Return (X, Y) of the center of cell containing provided text 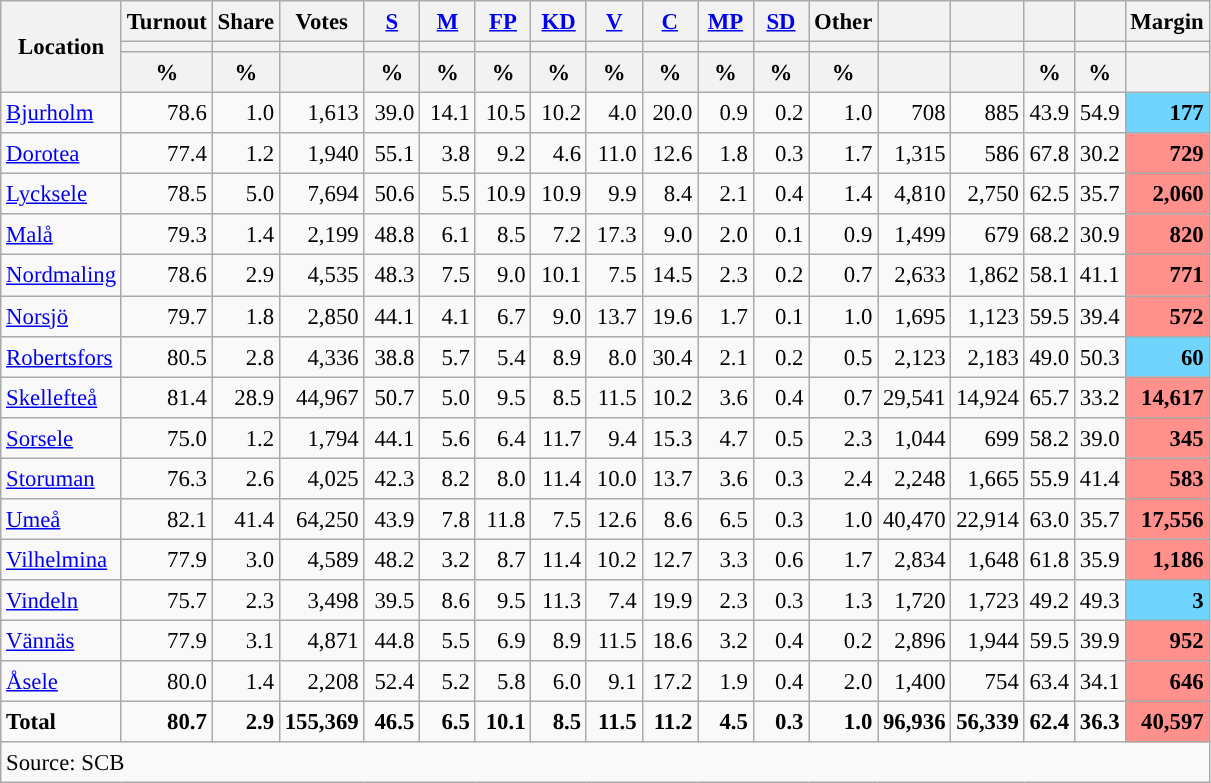
754 (988, 682)
Norsjö (62, 316)
6.4 (503, 438)
63.0 (1049, 520)
65.7 (1049, 398)
177 (1167, 114)
63.4 (1049, 682)
2.8 (246, 356)
699 (988, 438)
M (448, 22)
2,199 (322, 234)
80.7 (166, 722)
572 (1167, 316)
6.7 (503, 316)
6.1 (448, 234)
46.5 (392, 722)
15.3 (670, 438)
2,834 (914, 560)
7,694 (322, 194)
60 (1167, 356)
44,967 (322, 398)
64,250 (322, 520)
2,248 (914, 478)
1,862 (988, 276)
77.4 (166, 154)
Robertsfors (62, 356)
29,541 (914, 398)
Other (844, 22)
Votes (322, 22)
11.0 (614, 154)
58.2 (1049, 438)
1,315 (914, 154)
1.3 (844, 600)
1,940 (322, 154)
14,617 (1167, 398)
679 (988, 234)
4.7 (726, 438)
30.4 (670, 356)
20.0 (670, 114)
8.4 (670, 194)
9.4 (614, 438)
12.7 (670, 560)
Sorsele (62, 438)
14.5 (670, 276)
3 (1167, 600)
1,499 (914, 234)
Storuman (62, 478)
42.3 (392, 478)
54.9 (1100, 114)
17.2 (670, 682)
2.6 (246, 478)
48.2 (392, 560)
Lycksele (62, 194)
9.9 (614, 194)
2,896 (914, 640)
0.6 (781, 560)
11.7 (559, 438)
55.9 (1049, 478)
55.1 (392, 154)
1,400 (914, 682)
2,060 (1167, 194)
Malå (62, 234)
19.9 (670, 600)
SD (781, 22)
80.5 (166, 356)
58.1 (1049, 276)
1,186 (1167, 560)
50.7 (392, 398)
Skellefteå (62, 398)
1,613 (322, 114)
1,944 (988, 640)
4.5 (726, 722)
75.0 (166, 438)
35.9 (1100, 560)
S (392, 22)
50.3 (1100, 356)
36.3 (1100, 722)
Nordmaling (62, 276)
Vännäs (62, 640)
C (670, 22)
771 (1167, 276)
708 (914, 114)
2,750 (988, 194)
FP (503, 22)
2,208 (322, 682)
4.6 (559, 154)
4,025 (322, 478)
38.8 (392, 356)
2,183 (988, 356)
Åsele (62, 682)
5.4 (503, 356)
3.1 (246, 640)
17,556 (1167, 520)
76.3 (166, 478)
3.0 (246, 560)
Turnout (166, 22)
30.2 (1100, 154)
39.4 (1100, 316)
646 (1167, 682)
96,936 (914, 722)
22,914 (988, 520)
79.7 (166, 316)
729 (1167, 154)
8.2 (448, 478)
48.8 (392, 234)
11.8 (503, 520)
Vindeln (62, 600)
1,695 (914, 316)
11.3 (559, 600)
4,336 (322, 356)
18.6 (670, 640)
39.9 (1100, 640)
33.2 (1100, 398)
9.1 (614, 682)
Bjurholm (62, 114)
1,648 (988, 560)
Total (62, 722)
Margin (1167, 22)
952 (1167, 640)
5.7 (448, 356)
4,810 (914, 194)
4.1 (448, 316)
1.9 (726, 682)
4.0 (614, 114)
345 (1167, 438)
3,498 (322, 600)
10.0 (614, 478)
78.5 (166, 194)
1,044 (914, 438)
28.9 (246, 398)
2,633 (914, 276)
7.2 (559, 234)
49.3 (1100, 600)
1,123 (988, 316)
Share (246, 22)
14,924 (988, 398)
34.1 (1100, 682)
1,720 (914, 600)
19.6 (670, 316)
4,589 (322, 560)
7.4 (614, 600)
MP (726, 22)
56,339 (988, 722)
41.1 (1100, 276)
68.2 (1049, 234)
2.4 (844, 478)
40,597 (1167, 722)
1,723 (988, 600)
6.0 (559, 682)
820 (1167, 234)
48.3 (392, 276)
7.8 (448, 520)
5.6 (448, 438)
81.4 (166, 398)
62.5 (1049, 194)
5.2 (448, 682)
50.6 (392, 194)
14.1 (448, 114)
40,470 (914, 520)
11.2 (670, 722)
10.5 (503, 114)
80.0 (166, 682)
79.3 (166, 234)
39.5 (392, 600)
Dorotea (62, 154)
1,665 (988, 478)
KD (559, 22)
Vilhelmina (62, 560)
52.4 (392, 682)
9.2 (503, 154)
49.0 (1049, 356)
583 (1167, 478)
Umeå (62, 520)
8.7 (503, 560)
4,871 (322, 640)
V (614, 22)
30.9 (1100, 234)
5.8 (503, 682)
61.8 (1049, 560)
82.1 (166, 520)
6.9 (503, 640)
49.2 (1049, 600)
Source: SCB (605, 762)
3.8 (448, 154)
1,794 (322, 438)
2,850 (322, 316)
3.3 (726, 560)
2,123 (914, 356)
4,535 (322, 276)
75.7 (166, 600)
67.8 (1049, 154)
Location (62, 47)
885 (988, 114)
586 (988, 154)
44.8 (392, 640)
155,369 (322, 722)
62.4 (1049, 722)
17.3 (614, 234)
